Detect which cell encompasses the target text, then output its (x, y) center coordinate. 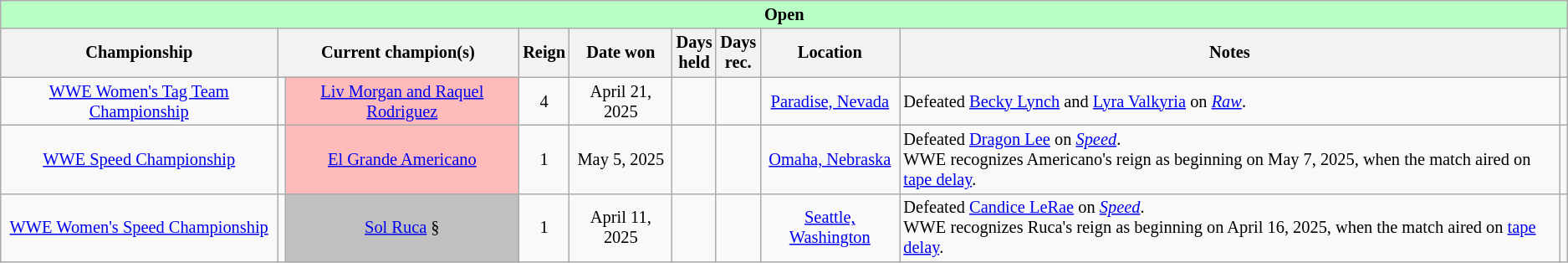
May 5, 2025 (621, 159)
Defeated Candice LeRae on Speed.WWE recognizes Ruca's reign as beginning on April 16, 2025, when the match aired on tape delay. (1230, 228)
April 11, 2025 (621, 228)
El Grande Americano (401, 159)
Daysheld (694, 53)
Championship (139, 53)
Date won (621, 53)
WWE Women's Speed Championship (139, 228)
April 21, 2025 (621, 101)
Paradise, Nevada (830, 101)
Defeated Dragon Lee on Speed.WWE recognizes Americano's reign as beginning on May 7, 2025, when the match aired on tape delay. (1230, 159)
WWE Speed Championship (139, 159)
Current champion(s) (398, 53)
Notes (1230, 53)
Defeated Becky Lynch and Lyra Valkyria on Raw. (1230, 101)
Omaha, Nebraska (830, 159)
Reign (544, 53)
Seattle, Washington (830, 228)
WWE Women's Tag Team Championship (139, 101)
Liv Morgan and Raquel Rodriguez (401, 101)
4 (544, 101)
Daysrec. (738, 53)
Location (830, 53)
Sol Ruca § (401, 228)
Open (784, 14)
